Determine the (X, Y) coordinate at the center of the cell enclosing the given text.  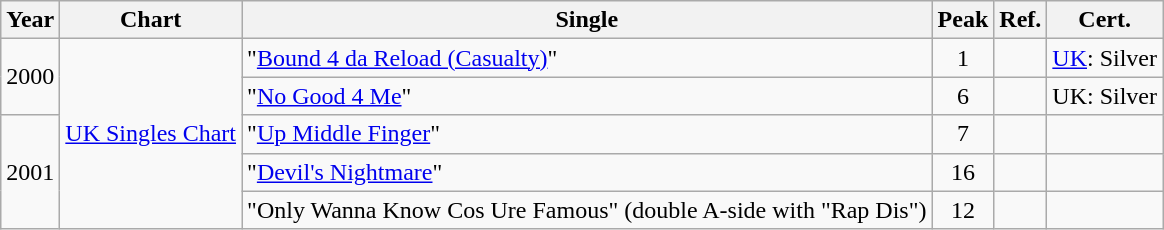
7 (963, 134)
Single (587, 20)
"Bound 4 da Reload (Casualty)" (587, 58)
"Up Middle Finger" (587, 134)
Chart (151, 20)
16 (963, 172)
2001 (30, 172)
Cert. (1105, 20)
12 (963, 210)
1 (963, 58)
Peak (963, 20)
6 (963, 96)
UK Singles Chart (151, 134)
"No Good 4 Me" (587, 96)
2000 (30, 77)
"Devil's Nightmare" (587, 172)
"Only Wanna Know Cos Ure Famous" (double A-side with "Rap Dis") (587, 210)
Year (30, 20)
Ref. (1020, 20)
